Output the (x, y) coordinate of the center of the cell containing the given text.  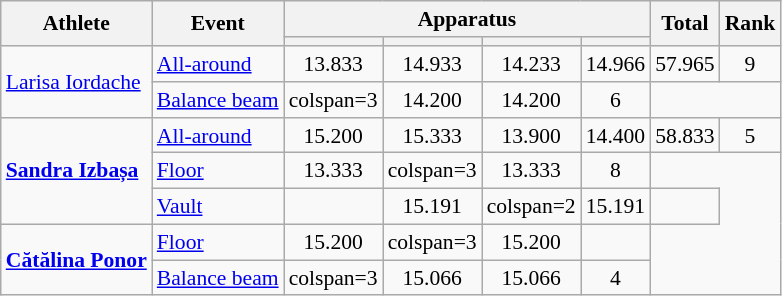
14.400 (616, 136)
58.833 (684, 136)
9 (750, 64)
Sandra Izbașa (76, 172)
Athlete (76, 24)
13.833 (334, 64)
colspan=2 (532, 207)
Rank (750, 24)
8 (616, 171)
57.965 (684, 64)
5 (750, 136)
6 (616, 100)
Event (218, 24)
14.966 (616, 64)
13.900 (532, 136)
Larisa Iordache (76, 82)
4 (616, 278)
15.333 (432, 136)
14.233 (532, 64)
Apparatus (468, 19)
Vault (218, 207)
Total (684, 24)
Cătălina Ponor (76, 260)
14.933 (432, 64)
